Return the [X, Y] coordinate for the center point of the cell that contains the specified text.  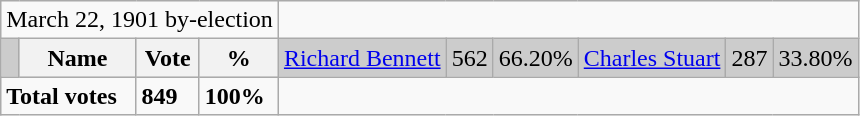
849 [168, 96]
33.80% [816, 58]
Vote [168, 58]
287 [750, 58]
Charles Stuart [652, 58]
562 [470, 58]
66.20% [536, 58]
Richard Bennett [362, 58]
March 22, 1901 by-election [140, 20]
Name [78, 58]
% [238, 58]
100% [238, 96]
Total votes [68, 96]
